Extract the (X, Y) coordinate from the center of the cell holding the provided text.  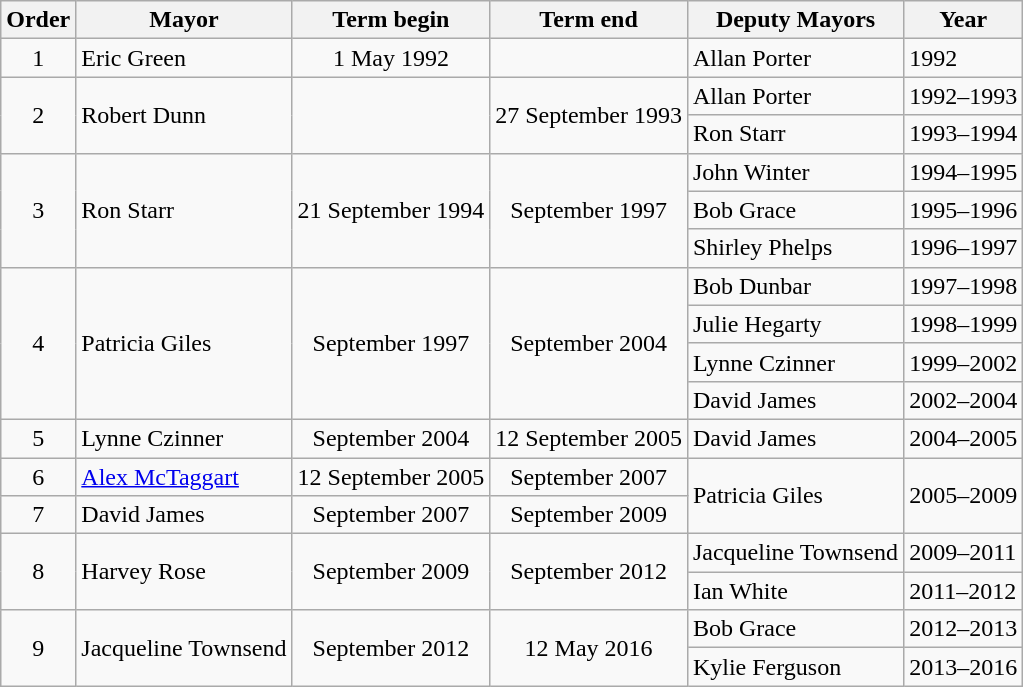
9 (38, 648)
12 May 2016 (589, 648)
1997–1998 (964, 286)
2004–2005 (964, 438)
1999–2002 (964, 362)
John Winter (795, 172)
1996–1997 (964, 248)
Bob Dunbar (795, 286)
27 September 1993 (589, 115)
Alex McTaggart (184, 477)
Harvey Rose (184, 572)
7 (38, 515)
Year (964, 20)
1 May 1992 (391, 58)
Kylie Ferguson (795, 667)
2011–2012 (964, 591)
2005–2009 (964, 496)
1 (38, 58)
8 (38, 572)
2 (38, 115)
2013–2016 (964, 667)
3 (38, 210)
Robert Dunn (184, 115)
2009–2011 (964, 553)
Shirley Phelps (795, 248)
4 (38, 343)
Eric Green (184, 58)
Deputy Mayors (795, 20)
Mayor (184, 20)
2012–2013 (964, 629)
Order (38, 20)
1998–1999 (964, 324)
1994–1995 (964, 172)
1993–1994 (964, 134)
21 September 1994 (391, 210)
1992–1993 (964, 96)
2002–2004 (964, 400)
Term end (589, 20)
5 (38, 438)
Ian White (795, 591)
6 (38, 477)
Term begin (391, 20)
1995–1996 (964, 210)
Julie Hegarty (795, 324)
1992 (964, 58)
